Return [x, y] of the center of cell containing provided text 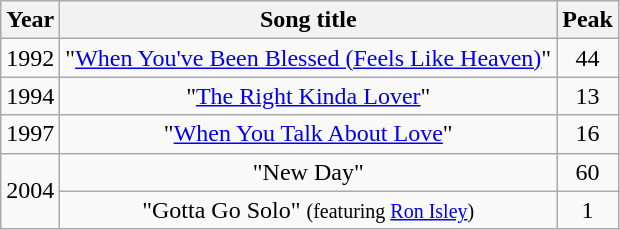
"The Right Kinda Lover" [308, 96]
2004 [30, 191]
"Gotta Go Solo" (featuring Ron Isley) [308, 210]
Year [30, 20]
1992 [30, 58]
"New Day" [308, 172]
44 [588, 58]
1 [588, 210]
"When You Talk About Love" [308, 134]
Peak [588, 20]
60 [588, 172]
16 [588, 134]
"When You've Been Blessed (Feels Like Heaven)" [308, 58]
Song title [308, 20]
1997 [30, 134]
1994 [30, 96]
13 [588, 96]
